For the text-containing cell, return its midpoint in (x, y) coordinate format. 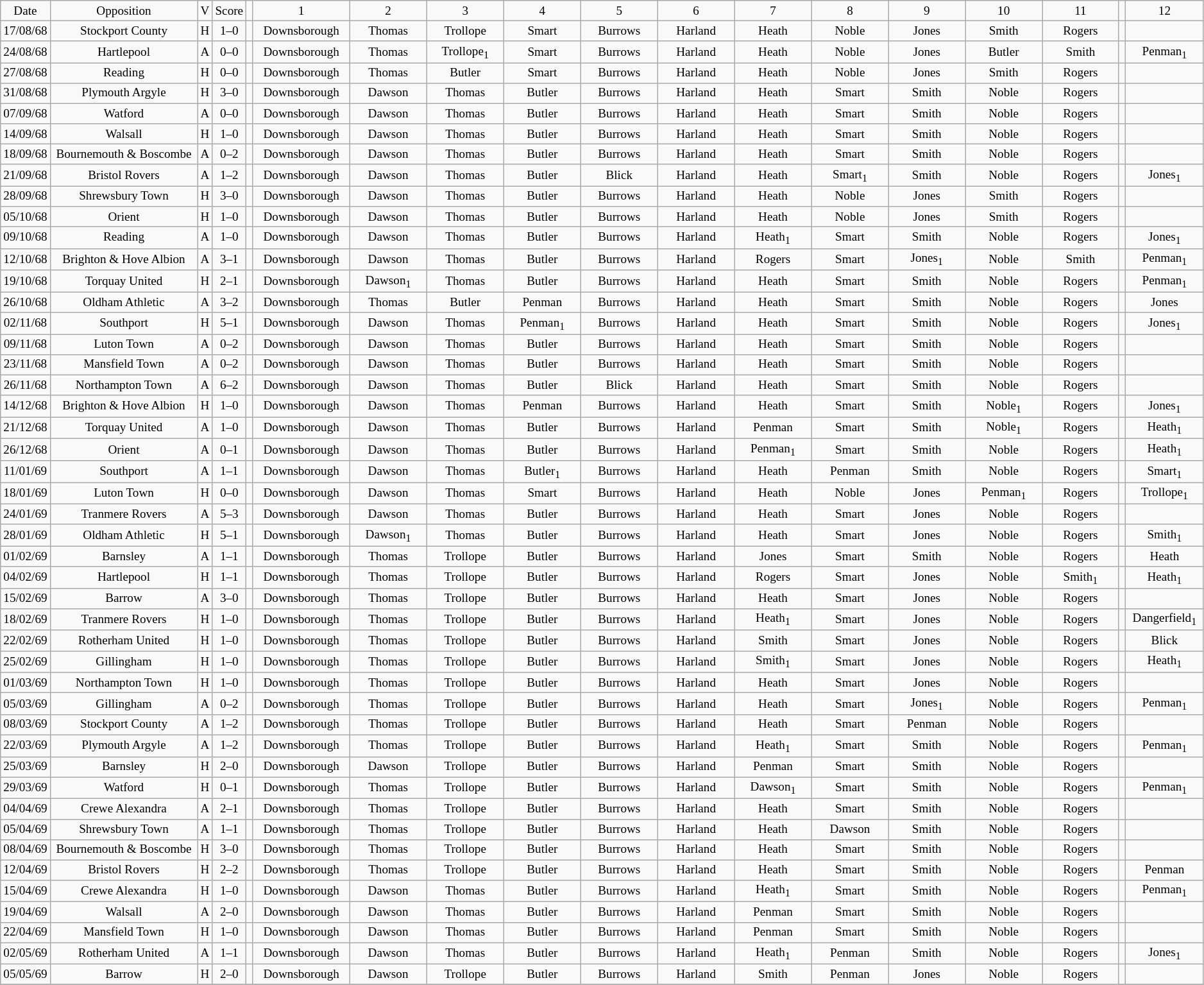
24/08/68 (26, 52)
26/12/68 (26, 450)
3 (465, 11)
14/12/68 (26, 406)
9 (927, 11)
7 (773, 11)
05/04/69 (26, 829)
26/10/68 (26, 302)
Opposition (124, 11)
27/08/68 (26, 73)
Dangerfield1 (1165, 619)
12/10/68 (26, 259)
02/05/69 (26, 953)
Score (230, 11)
11/01/69 (26, 472)
05/10/68 (26, 217)
19/10/68 (26, 281)
2–2 (230, 870)
14/09/68 (26, 134)
22/03/69 (26, 746)
12 (1165, 11)
08/04/69 (26, 850)
21/09/68 (26, 175)
3–2 (230, 302)
6–2 (230, 385)
4 (542, 11)
21/12/68 (26, 428)
15/04/69 (26, 891)
22/04/69 (26, 932)
8 (850, 11)
28/09/68 (26, 196)
07/09/68 (26, 114)
22/02/69 (26, 640)
23/11/68 (26, 364)
05/03/69 (26, 703)
02/11/68 (26, 323)
11 (1080, 11)
26/11/68 (26, 385)
2 (388, 11)
19/04/69 (26, 912)
29/03/69 (26, 788)
18/09/68 (26, 154)
5–3 (230, 514)
25/02/69 (26, 662)
12/04/69 (26, 870)
28/01/69 (26, 535)
3–1 (230, 259)
09/10/68 (26, 237)
01/02/69 (26, 556)
25/03/69 (26, 767)
10 (1004, 11)
01/03/69 (26, 683)
04/04/69 (26, 809)
18/02/69 (26, 619)
08/03/69 (26, 724)
6 (696, 11)
31/08/68 (26, 93)
05/05/69 (26, 974)
Date (26, 11)
15/02/69 (26, 599)
17/08/68 (26, 31)
5 (619, 11)
09/11/68 (26, 345)
24/01/69 (26, 514)
1 (301, 11)
18/01/69 (26, 493)
V (205, 11)
04/02/69 (26, 578)
Butler1 (542, 472)
